Capture the cell that displays the provided text and extract its [X, Y] central coordinate. 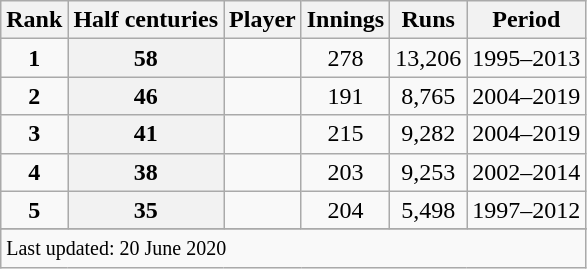
Period [526, 20]
46 [146, 96]
Last updated: 20 June 2020 [294, 248]
Innings [345, 20]
1 [34, 58]
2002–2014 [526, 172]
38 [146, 172]
215 [345, 134]
Runs [428, 20]
41 [146, 134]
204 [345, 210]
278 [345, 58]
3 [34, 134]
13,206 [428, 58]
Half centuries [146, 20]
1997–2012 [526, 210]
8,765 [428, 96]
Rank [34, 20]
9,253 [428, 172]
Player [263, 20]
35 [146, 210]
1995–2013 [526, 58]
191 [345, 96]
9,282 [428, 134]
4 [34, 172]
203 [345, 172]
58 [146, 58]
5 [34, 210]
2 [34, 96]
5,498 [428, 210]
